From the cell containing the given text, extract its center point as [X, Y] coordinate. 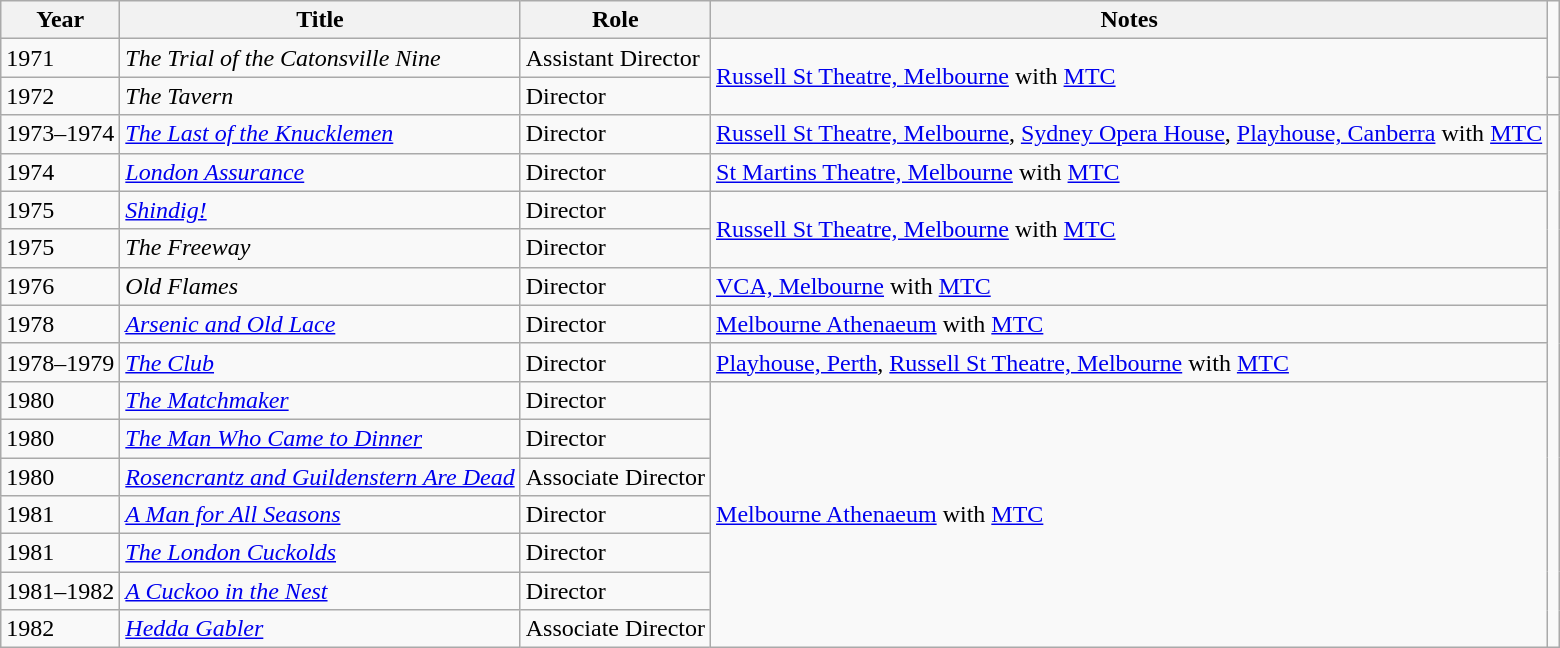
Arsenic and Old Lace [320, 324]
A Cuckoo in the Nest [320, 591]
The Man Who Came to Dinner [320, 438]
Role [615, 20]
Notes [1130, 20]
1982 [60, 629]
Title [320, 20]
Shindig! [320, 210]
Russell St Theatre, Melbourne, Sydney Opera House, Playhouse, Canberra with MTC [1130, 134]
The Last of the Knucklemen [320, 134]
VCA, Melbourne with MTC [1130, 286]
1971 [60, 58]
Assistant Director [615, 58]
Rosencrantz and Guildenstern Are Dead [320, 477]
The Club [320, 362]
A Man for All Seasons [320, 515]
1972 [60, 96]
1973–1974 [60, 134]
The Matchmaker [320, 400]
1976 [60, 286]
The London Cuckolds [320, 553]
1974 [60, 172]
1978–1979 [60, 362]
Hedda Gabler [320, 629]
Old Flames [320, 286]
The Freeway [320, 248]
St Martins Theatre, Melbourne with MTC [1130, 172]
The Trial of the Catonsville Nine [320, 58]
1978 [60, 324]
1981–1982 [60, 591]
Playhouse, Perth, Russell St Theatre, Melbourne with MTC [1130, 362]
Year [60, 20]
London Assurance [320, 172]
The Tavern [320, 96]
